Detect which cell encompasses the target text, then output its [X, Y] center coordinate. 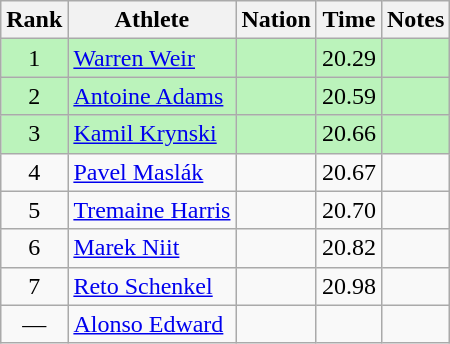
20.66 [348, 134]
Rank [34, 20]
Alonso Edward [152, 324]
6 [34, 248]
Warren Weir [152, 58]
4 [34, 172]
Antoine Adams [152, 96]
20.70 [348, 210]
Nation [276, 20]
7 [34, 286]
Pavel Maslák [152, 172]
20.82 [348, 248]
Tremaine Harris [152, 210]
20.29 [348, 58]
20.59 [348, 96]
Time [348, 20]
20.98 [348, 286]
— [34, 324]
2 [34, 96]
Athlete [152, 20]
20.67 [348, 172]
1 [34, 58]
Kamil Krynski [152, 134]
Reto Schenkel [152, 286]
Marek Niit [152, 248]
5 [34, 210]
3 [34, 134]
Notes [415, 20]
